Scan for the cell matching the given text and deliver its (x, y) coordinate at center. 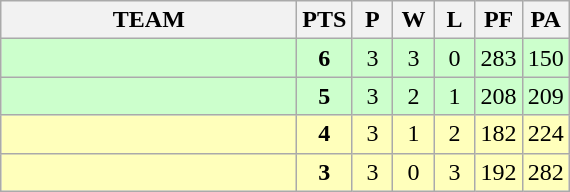
PF (498, 20)
283 (498, 58)
282 (546, 172)
TEAM (149, 20)
4 (324, 134)
182 (498, 134)
W (414, 20)
192 (498, 172)
208 (498, 96)
209 (546, 96)
6 (324, 58)
PA (546, 20)
L (454, 20)
P (372, 20)
PTS (324, 20)
224 (546, 134)
5 (324, 96)
150 (546, 58)
